Extract the (x, y) coordinate from the center of the cell holding the provided text.  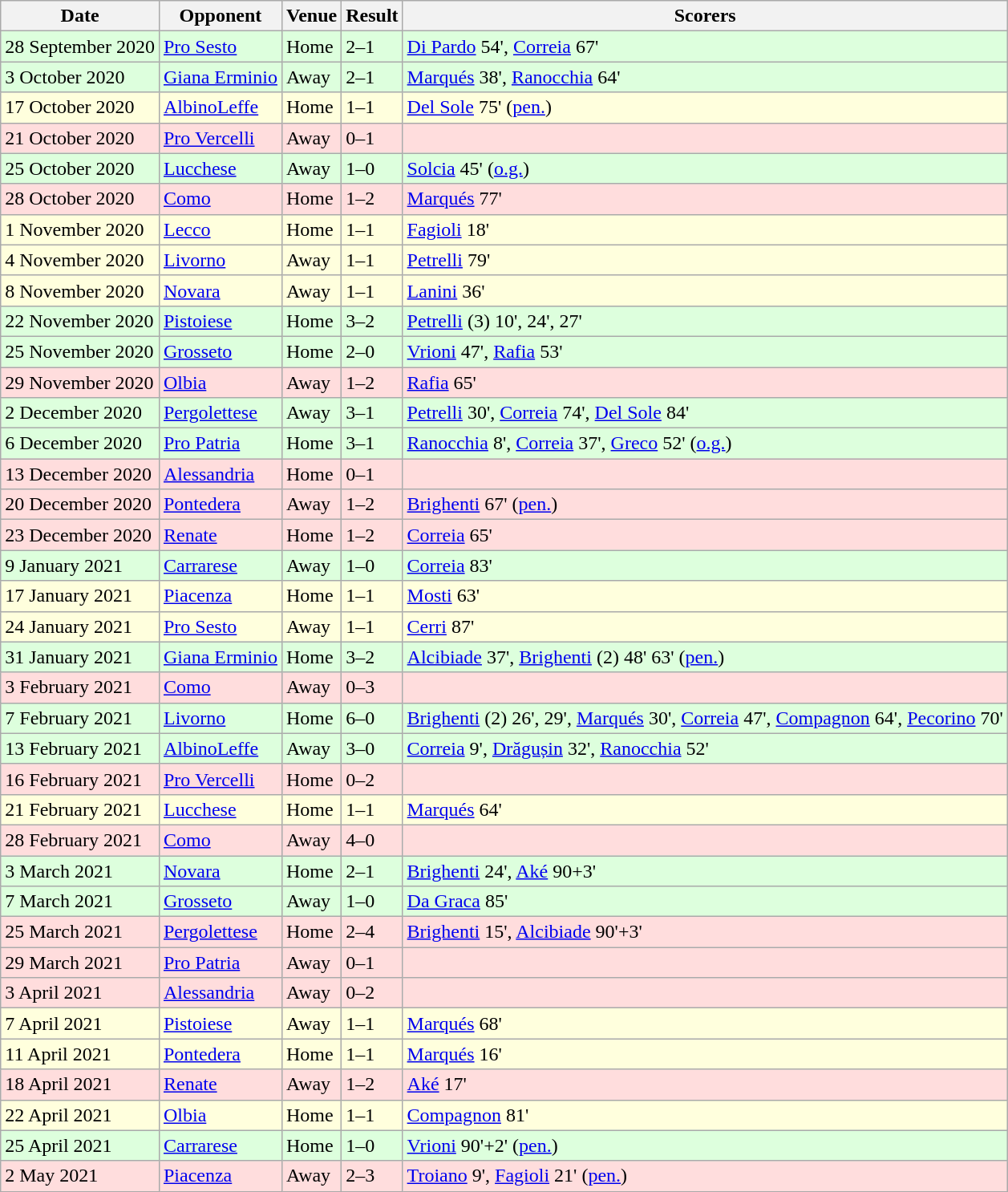
28 September 2020 (80, 47)
22 November 2020 (80, 321)
24 January 2021 (80, 626)
11 April 2021 (80, 1054)
Rafia 65' (705, 383)
Date (80, 16)
25 November 2020 (80, 351)
2–3 (372, 1176)
Brighenti 67' (pen.) (705, 505)
7 February 2021 (80, 718)
13 December 2020 (80, 474)
Brighenti 24', Aké 90+3' (705, 870)
28 February 2021 (80, 840)
Brighenti (2) 26', 29', Marqués 30', Correia 47', Compagnon 64', Pecorino 70' (705, 718)
2–4 (372, 932)
Result (372, 16)
Mosti 63' (705, 596)
21 October 2020 (80, 138)
Vrioni 90'+2' (pen.) (705, 1145)
Compagnon 81' (705, 1115)
28 October 2020 (80, 199)
Ranocchia 8', Correia 37', Greco 52' (o.g.) (705, 444)
2 December 2020 (80, 413)
3 October 2020 (80, 77)
6–0 (372, 718)
Del Sole 75' (pen.) (705, 107)
16 February 2021 (80, 779)
22 April 2021 (80, 1115)
18 April 2021 (80, 1085)
Marqués 38', Ranocchia 64' (705, 77)
Marqués 68' (705, 1024)
25 March 2021 (80, 932)
Scorers (705, 16)
Solcia 45' (o.g.) (705, 168)
31 January 2021 (80, 657)
Marqués 77' (705, 199)
Vrioni 47', Rafia 53' (705, 351)
Di Pardo 54', Correia 67' (705, 47)
Petrelli (3) 10', 24', 27' (705, 321)
Correia 83' (705, 566)
Opponent (220, 16)
Lanini 36' (705, 290)
Correia 9', Drăgușin 32', Ranocchia 52' (705, 748)
Troiano 9', Fagioli 21' (pen.) (705, 1176)
Petrelli 30', Correia 74', Del Sole 84' (705, 413)
29 March 2021 (80, 963)
2 May 2021 (80, 1176)
Da Graca 85' (705, 902)
20 December 2020 (80, 505)
17 October 2020 (80, 107)
Brighenti 15', Alcibiade 90'+3' (705, 932)
3 February 2021 (80, 687)
Alcibiade 37', Brighenti (2) 48' 63' (pen.) (705, 657)
1 November 2020 (80, 229)
7 April 2021 (80, 1024)
21 February 2021 (80, 809)
7 March 2021 (80, 902)
Lecco (220, 229)
9 January 2021 (80, 566)
4 November 2020 (80, 260)
4–0 (372, 840)
8 November 2020 (80, 290)
2–0 (372, 351)
17 January 2021 (80, 596)
Fagioli 18' (705, 229)
25 April 2021 (80, 1145)
0–3 (372, 687)
Correia 65' (705, 535)
29 November 2020 (80, 383)
25 October 2020 (80, 168)
Cerri 87' (705, 626)
3 April 2021 (80, 993)
6 December 2020 (80, 444)
23 December 2020 (80, 535)
3 March 2021 (80, 870)
Marqués 16' (705, 1054)
Venue (311, 16)
Petrelli 79' (705, 260)
13 February 2021 (80, 748)
3–0 (372, 748)
Aké 17' (705, 1085)
Marqués 64' (705, 809)
